Identify which cell holds the provided text, then report its [x, y] central coordinate. 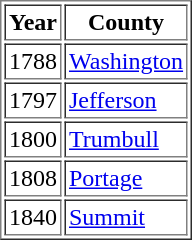
Trumbull [126, 140]
1840 [32, 218]
County [126, 22]
1788 [32, 62]
Summit [126, 218]
Portage [126, 178]
Jefferson [126, 100]
Washington [126, 62]
1797 [32, 100]
Year [32, 22]
1800 [32, 140]
1808 [32, 178]
